Provide the (X, Y) coordinate of the cell's center where the given text is located.  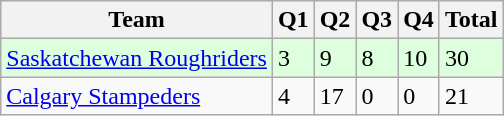
10 (419, 58)
3 (293, 58)
Q1 (293, 20)
4 (293, 96)
Calgary Stampeders (137, 96)
17 (335, 96)
Team (137, 20)
Total (471, 20)
30 (471, 58)
Q4 (419, 20)
Q2 (335, 20)
8 (377, 58)
Q3 (377, 20)
9 (335, 58)
Saskatchewan Roughriders (137, 58)
21 (471, 96)
